Return the [X, Y] coordinate for the center point of the cell that contains the specified text.  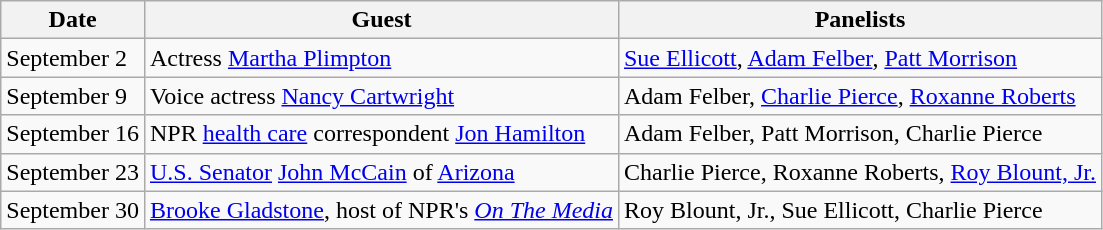
Date [73, 20]
Guest [381, 20]
Adam Felber, Charlie Pierce, Roxanne Roberts [860, 96]
NPR health care correspondent Jon Hamilton [381, 134]
Actress Martha Plimpton [381, 58]
September 9 [73, 96]
Sue Ellicott, Adam Felber, Patt Morrison [860, 58]
September 2 [73, 58]
Brooke Gladstone, host of NPR's On The Media [381, 210]
Panelists [860, 20]
September 30 [73, 210]
U.S. Senator John McCain of Arizona [381, 172]
September 16 [73, 134]
Roy Blount, Jr., Sue Ellicott, Charlie Pierce [860, 210]
Charlie Pierce, Roxanne Roberts, Roy Blount, Jr. [860, 172]
Voice actress Nancy Cartwright [381, 96]
September 23 [73, 172]
Adam Felber, Patt Morrison, Charlie Pierce [860, 134]
